Capture the cell that displays the provided text and extract its (x, y) central coordinate. 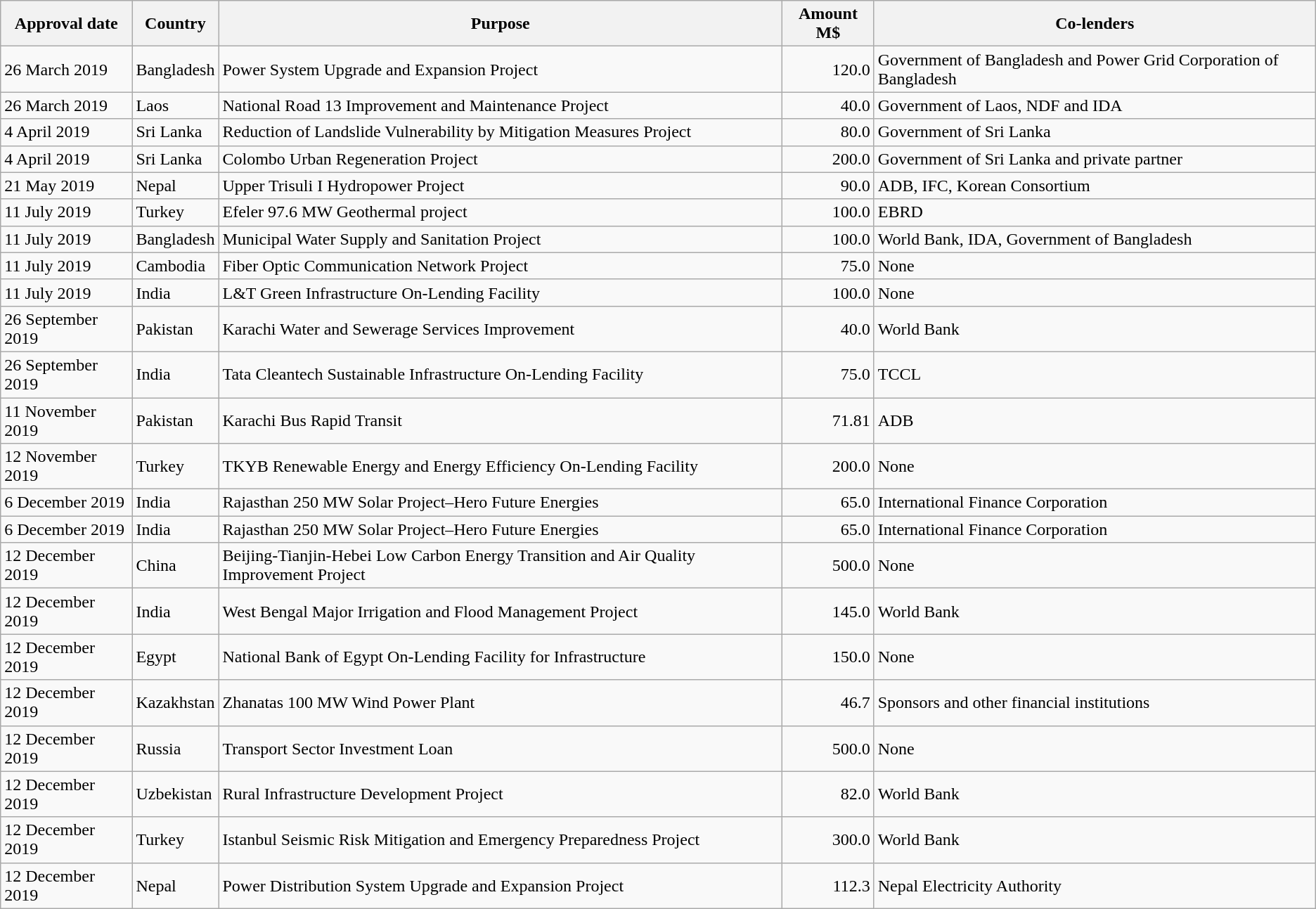
Cambodia (176, 266)
Karachi Water and Sewerage Services Improvement (501, 329)
Efeler 97.6 MW Geothermal project (501, 212)
National Bank of Egypt On-Lending Facility for Infrastructure (501, 657)
Laos (176, 105)
World Bank, IDA, Government of Bangladesh (1095, 239)
Karachi Bus Rapid Transit (501, 420)
80.0 (828, 132)
EBRD (1095, 212)
Nepal Electricity Authority (1095, 886)
12 November 2019 (66, 467)
Reduction of Landslide Vulnerability by Mitigation Measures Project (501, 132)
TKYB Renewable Energy and Energy Efficiency On-Lending Facility (501, 467)
China (176, 565)
Power System Upgrade and Expansion Project (501, 69)
West Bengal Major Irrigation and Flood Management Project (501, 612)
TCCL (1095, 374)
11 November 2019 (66, 420)
Government of Sri Lanka and private partner (1095, 159)
Power Distribution System Upgrade and Expansion Project (501, 886)
90.0 (828, 186)
Istanbul Seismic Risk Mitigation and Emergency Preparedness Project (501, 839)
Co-lenders (1095, 24)
Amount M$ (828, 24)
Fiber Optic Communication Network Project (501, 266)
Purpose (501, 24)
21 May 2019 (66, 186)
National Road 13 Improvement and Maintenance Project (501, 105)
L&T Green Infrastructure On-Lending Facility (501, 292)
Municipal Water Supply and Sanitation Project (501, 239)
Uzbekistan (176, 794)
Government of Sri Lanka (1095, 132)
Upper Trisuli I Hydropower Project (501, 186)
Government of Bangladesh and Power Grid Corporation of Bangladesh (1095, 69)
Zhanatas 100 MW Wind Power Plant (501, 703)
82.0 (828, 794)
Colombo Urban Regeneration Project (501, 159)
ADB (1095, 420)
Approval date (66, 24)
Country (176, 24)
Beijing-Tianjin-Hebei Low Carbon Energy Transition and Air Quality Improvement Project (501, 565)
Sponsors and other financial institutions (1095, 703)
112.3 (828, 886)
120.0 (828, 69)
Russia (176, 748)
300.0 (828, 839)
ADB, IFC, Korean Consortium (1095, 186)
Tata Cleantech Sustainable Infrastructure On-Lending Facility (501, 374)
145.0 (828, 612)
71.81 (828, 420)
Transport Sector Investment Loan (501, 748)
46.7 (828, 703)
Egypt (176, 657)
Government of Laos, NDF and IDA (1095, 105)
150.0 (828, 657)
Kazakhstan (176, 703)
Rural Infrastructure Development Project (501, 794)
